Locate the cell with the specified text and output its [X, Y] center coordinate. 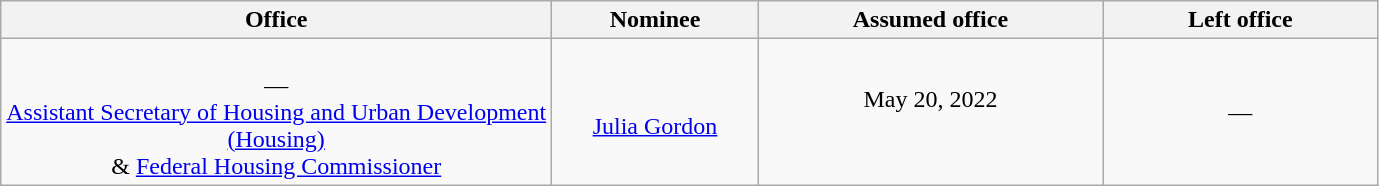
Julia Gordon [656, 112]
Assumed office [930, 20]
—Assistant Secretary of Housing and Urban Development(Housing)& Federal Housing Commissioner [276, 112]
— [1241, 112]
Left office [1241, 20]
Nominee [656, 20]
Office [276, 20]
May 20, 2022 [930, 112]
